Return [x, y] of the center of cell containing provided text 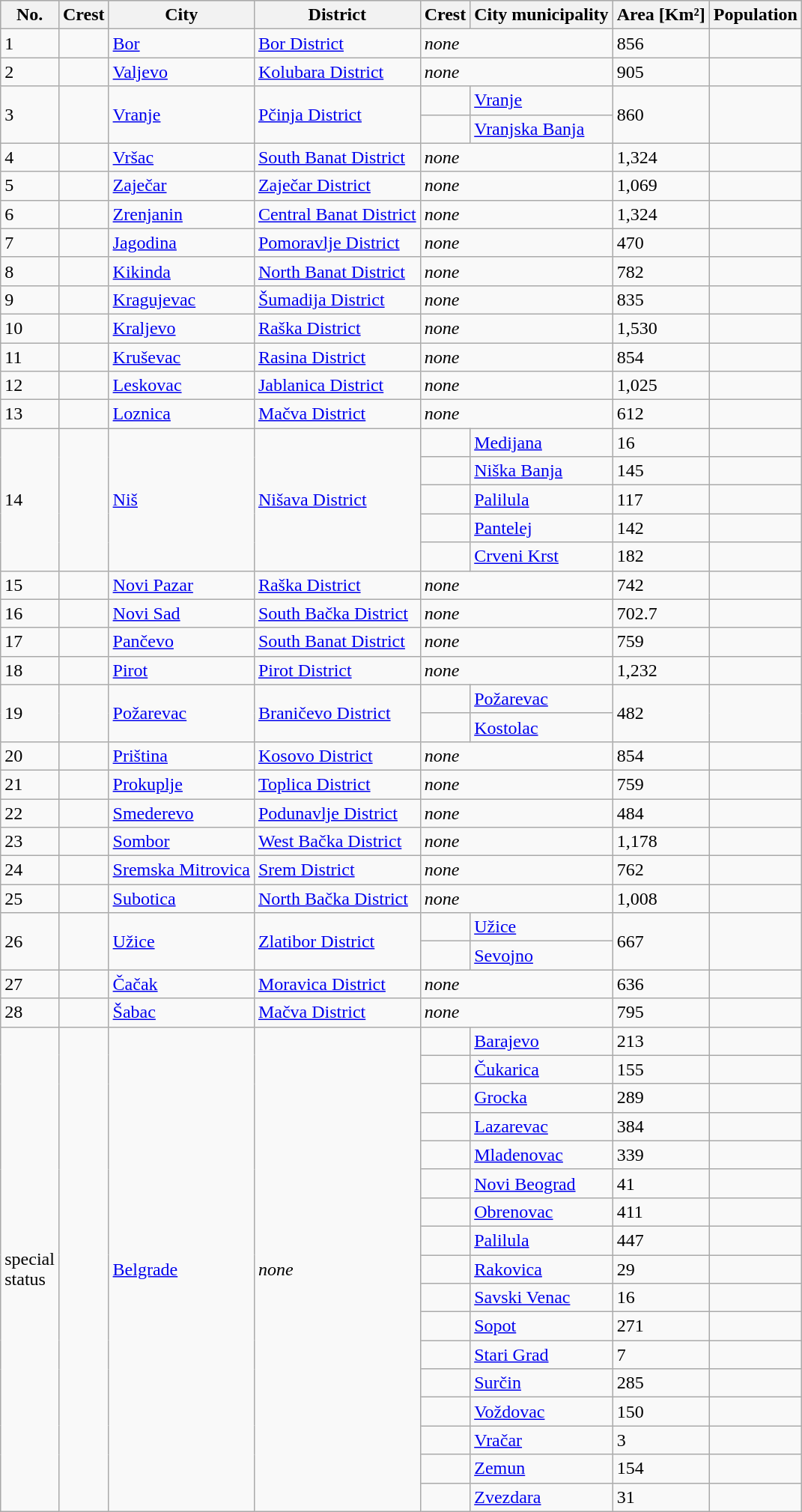
411 [660, 1212]
17 [30, 642]
Novi Beograd [541, 1183]
9 [30, 300]
Vračar [541, 1440]
Kraljevo [181, 328]
Population [755, 15]
14 [30, 500]
1,025 [660, 386]
150 [660, 1412]
2 [30, 72]
Kragujevac [181, 300]
339 [660, 1155]
18 [30, 670]
Sopot [541, 1326]
Lazarevac [541, 1126]
Novi Sad [181, 613]
Šabac [181, 1012]
Pančevo [181, 642]
1,178 [660, 842]
795 [660, 1012]
19 [30, 713]
Mladenovac [541, 1155]
860 [660, 115]
Subotica [181, 899]
Jagodina [181, 243]
1,232 [660, 670]
484 [660, 813]
Jablanica District [337, 386]
Zaječar [181, 186]
Kosovo District [337, 756]
Vranjska Banja [541, 129]
North Bačka District [337, 899]
182 [660, 556]
Vršac [181, 157]
1,530 [660, 328]
Stari Grad [541, 1355]
702.7 [660, 613]
Pirot [181, 670]
24 [30, 870]
Toplica District [337, 784]
762 [660, 870]
23 [30, 842]
856 [660, 43]
Moravica District [337, 984]
Zrenjanin [181, 214]
Kostolac [541, 727]
470 [660, 243]
Zaječar District [337, 186]
Rasina District [337, 357]
Central Banat District [337, 214]
Niš [181, 500]
Surčin [541, 1383]
636 [660, 984]
Zvezdara [541, 1497]
Podunavlje District [337, 813]
Nišava District [337, 500]
612 [660, 414]
782 [660, 271]
Novi Pazar [181, 585]
5 [30, 186]
289 [660, 1098]
905 [660, 72]
10 [30, 328]
12 [30, 386]
Sombor [181, 842]
South Bačka District [337, 613]
Pomoravlje District [337, 243]
1 [30, 43]
Kruševac [181, 357]
Belgrade [181, 1269]
29 [660, 1269]
Sevojno [541, 956]
Čačak [181, 984]
Grocka [541, 1098]
Čukarica [541, 1069]
13 [30, 414]
27 [30, 984]
specialstatus [30, 1269]
15 [30, 585]
Area [Km²] [660, 15]
154 [660, 1469]
213 [660, 1041]
Zlatibor District [337, 941]
Crveni Krst [541, 556]
City [181, 15]
482 [660, 713]
Srem District [337, 870]
Rakovica [541, 1269]
Prokuplje [181, 784]
25 [30, 899]
District [337, 15]
Medijana [541, 443]
Leskovac [181, 386]
271 [660, 1326]
11 [30, 357]
Niška Banja [541, 471]
Pčinja District [337, 115]
Zemun [541, 1469]
Barajevo [541, 1041]
447 [660, 1240]
Pirot District [337, 670]
Braničevo District [337, 713]
North Banat District [337, 271]
20 [30, 756]
22 [30, 813]
Obrenovac [541, 1212]
155 [660, 1069]
West Bačka District [337, 842]
1,008 [660, 899]
Sremska Mitrovica [181, 870]
145 [660, 471]
835 [660, 300]
Valjevo [181, 72]
Bor [181, 43]
City municipality [541, 15]
4 [30, 157]
Kikinda [181, 271]
28 [30, 1012]
8 [30, 271]
Smederevo [181, 813]
No. [30, 15]
142 [660, 528]
Priština [181, 756]
31 [660, 1497]
26 [30, 941]
285 [660, 1383]
Šumadija District [337, 300]
117 [660, 500]
41 [660, 1183]
21 [30, 784]
Pantelej [541, 528]
Kolubara District [337, 72]
Bor District [337, 43]
667 [660, 941]
6 [30, 214]
384 [660, 1126]
742 [660, 585]
Savski Venac [541, 1298]
Voždovac [541, 1412]
1,069 [660, 186]
Loznica [181, 414]
